For the text-containing cell, return its midpoint in [x, y] coordinate format. 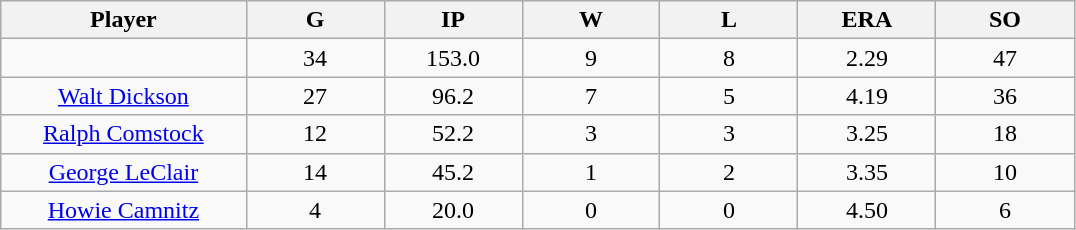
Walt Dickson [124, 96]
45.2 [453, 172]
3.25 [867, 134]
7 [591, 96]
10 [1005, 172]
ERA [867, 20]
1 [591, 172]
5 [729, 96]
8 [729, 58]
96.2 [453, 96]
4.50 [867, 210]
3.35 [867, 172]
4.19 [867, 96]
4 [315, 210]
Ralph Comstock [124, 134]
IP [453, 20]
Howie Camnitz [124, 210]
6 [1005, 210]
9 [591, 58]
27 [315, 96]
L [729, 20]
14 [315, 172]
36 [1005, 96]
52.2 [453, 134]
47 [1005, 58]
George LeClair [124, 172]
SO [1005, 20]
G [315, 20]
2 [729, 172]
153.0 [453, 58]
34 [315, 58]
12 [315, 134]
18 [1005, 134]
W [591, 20]
20.0 [453, 210]
2.29 [867, 58]
Player [124, 20]
